Return (X, Y) of the center of cell containing provided text 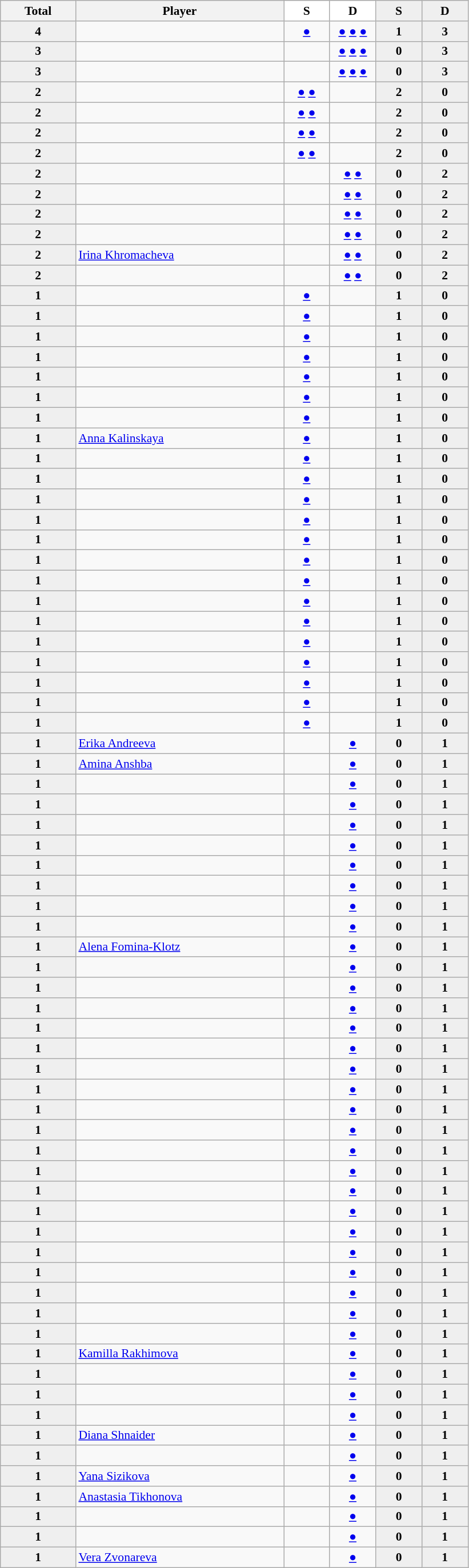
Amina Anshba (179, 764)
Alena Fomina-Klotz (179, 947)
Yana Sizikova (179, 1476)
Total (38, 11)
Player (179, 11)
Irina Khromacheva (179, 255)
Anna Kalinskaya (179, 438)
Anastasia Tikhonova (179, 1497)
Vera Zvonareva (179, 1558)
Erika Andreeva (179, 744)
Diana Shnaider (179, 1435)
Kamilla Rakhimova (179, 1354)
4 (38, 31)
